Provide the (X, Y) coordinate of the cell's center where the given text is located.  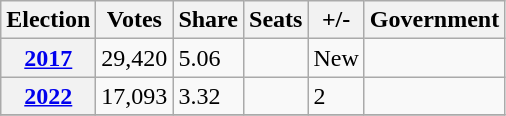
Votes (134, 20)
New (336, 58)
Election (48, 20)
2022 (48, 96)
Government (434, 20)
2 (336, 96)
2017 (48, 58)
+/- (336, 20)
Share (208, 20)
29,420 (134, 58)
17,093 (134, 96)
3.32 (208, 96)
5.06 (208, 58)
Seats (276, 20)
